Determine the (X, Y) coordinate at the center of the cell enclosing the given text.  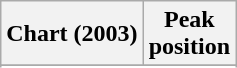
Peakposition (189, 34)
Chart (2003) (72, 34)
